Extract the [X, Y] coordinate from the center of the cell holding the provided text.  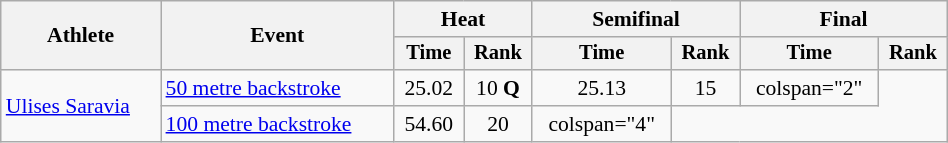
54.60 [429, 124]
colspan="4" [602, 124]
Heat [463, 19]
20 [498, 124]
Event [278, 36]
100 metre backstroke [278, 124]
Athlete [81, 36]
Semifinal [636, 19]
25.13 [602, 88]
Ulises Saravia [81, 106]
25.02 [429, 88]
Final [844, 19]
15 [706, 88]
50 metre backstroke [278, 88]
10 Q [498, 88]
colspan="2" [810, 88]
